Output the [X, Y] coordinate of the center of the cell containing the given text.  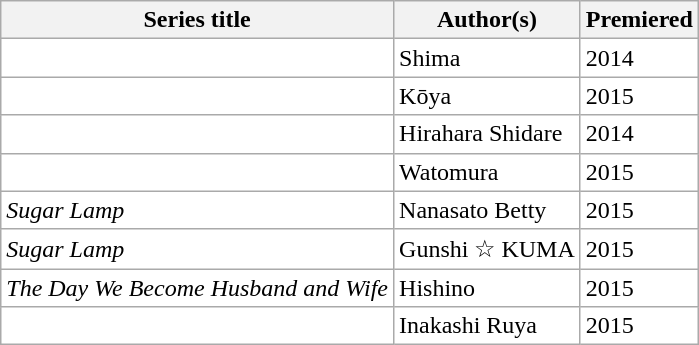
Author(s) [488, 20]
Kōya [488, 96]
Series title [198, 20]
Gunshi ☆ KUMA [488, 249]
Hishino [488, 288]
The Day We Become Husband and Wife [198, 288]
Hirahara Shidare [488, 134]
Nanasato Betty [488, 210]
Inakashi Ruya [488, 326]
Shima [488, 58]
Premiered [639, 20]
Watomura [488, 172]
